Identify which cell holds the provided text, then report its [X, Y] central coordinate. 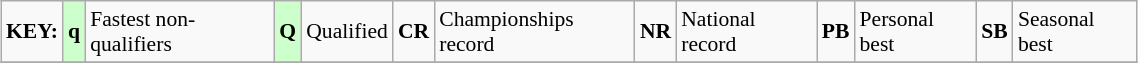
NR [656, 32]
Qualified [347, 32]
Fastest non-qualifiers [180, 32]
SB [994, 32]
CR [414, 32]
PB [836, 32]
Championships record [534, 32]
Seasonal best [1075, 32]
q [74, 32]
KEY: [32, 32]
Q [288, 32]
National record [746, 32]
Personal best [916, 32]
